Find where the given text appears and provide that cell's center as (X, Y) coordinate. 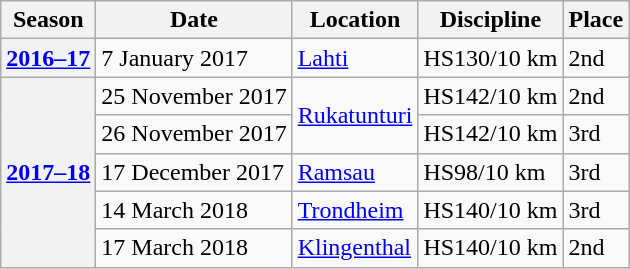
HS98/10 km (490, 172)
2017–18 (48, 172)
17 March 2018 (194, 248)
HS130/10 km (490, 58)
Rukatunturi (355, 115)
Trondheim (355, 210)
Season (48, 20)
7 January 2017 (194, 58)
25 November 2017 (194, 96)
26 November 2017 (194, 134)
14 March 2018 (194, 210)
Date (194, 20)
Lahti (355, 58)
Klingenthal (355, 248)
Discipline (490, 20)
Place (596, 20)
2016–17 (48, 58)
17 December 2017 (194, 172)
Ramsau (355, 172)
Location (355, 20)
